Identify which cell holds the provided text, then report its (X, Y) central coordinate. 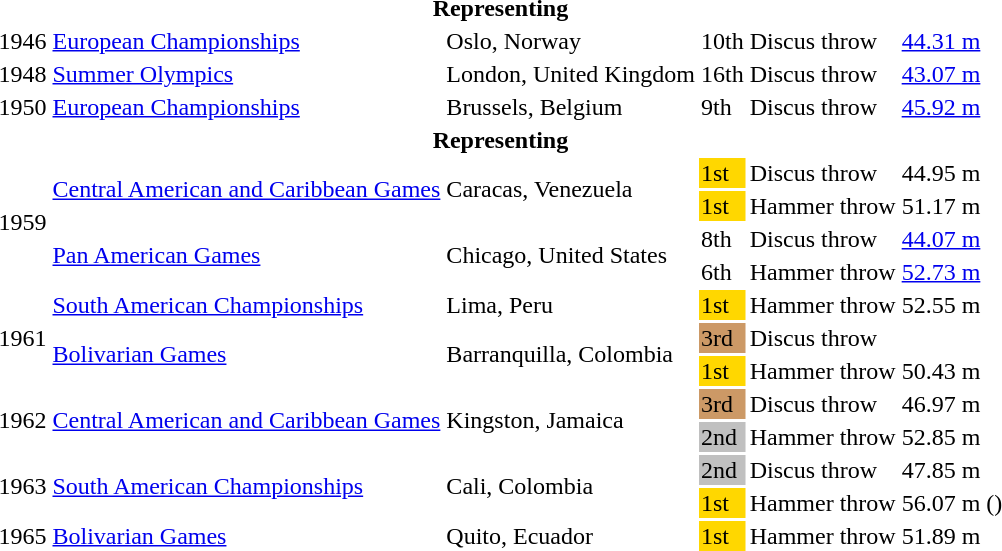
6th (723, 272)
Cali, Colombia (571, 486)
8th (723, 239)
9th (723, 107)
Barranquilla, Colombia (571, 354)
London, United Kingdom (571, 74)
Oslo, Norway (571, 41)
Kingston, Jamaica (571, 420)
16th (723, 74)
Pan American Games (246, 256)
Lima, Peru (571, 305)
Caracas, Venezuela (571, 190)
Quito, Ecuador (571, 536)
Summer Olympics (246, 74)
Brussels, Belgium (571, 107)
10th (723, 41)
Chicago, United States (571, 256)
